Pinpoint the cell where the given text exists, returning its [x, y] midpoint coordinate. 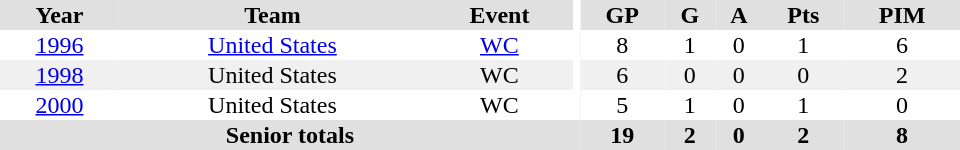
Team [272, 15]
G [690, 15]
Year [60, 15]
Event [500, 15]
2000 [60, 105]
1998 [60, 75]
5 [622, 105]
Pts [804, 15]
1996 [60, 45]
PIM [902, 15]
Senior totals [290, 135]
A [738, 15]
19 [622, 135]
GP [622, 15]
